Return (X, Y) of the center of cell containing provided text 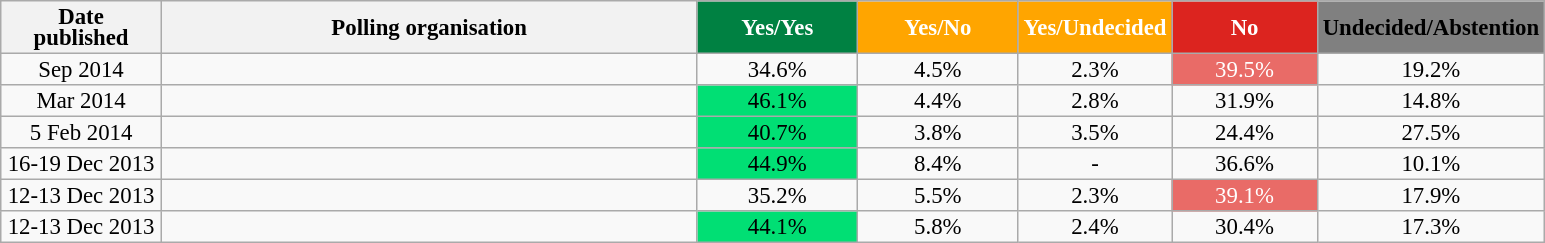
Yes/Undecided (1095, 28)
35.2% (778, 196)
Datepublished (82, 28)
Mar 2014 (82, 101)
16-19 Dec 2013 (82, 164)
5.5% (938, 196)
Yes/No (938, 28)
2.8% (1095, 101)
24.4% (1245, 133)
10.1% (1430, 164)
Polling organisation (429, 28)
4.5% (938, 70)
31.9% (1245, 101)
39.1% (1245, 196)
40.7% (778, 133)
Undecided/Abstention (1430, 28)
36.6% (1245, 164)
34.6% (778, 70)
No (1245, 28)
44.9% (778, 164)
8.4% (938, 164)
39.5% (1245, 70)
Sep 2014 (82, 70)
12-13 Dec 2013 (82, 196)
3.5% (1095, 133)
3.8% (938, 133)
19.2% (1430, 70)
5 Feb 2014 (82, 133)
46.1% (778, 101)
27.5% (1430, 133)
14.8% (1430, 101)
4.4% (938, 101)
- (1095, 164)
Yes/Yes (778, 28)
17.9% (1430, 196)
